Return [X, Y] of the center of cell containing provided text 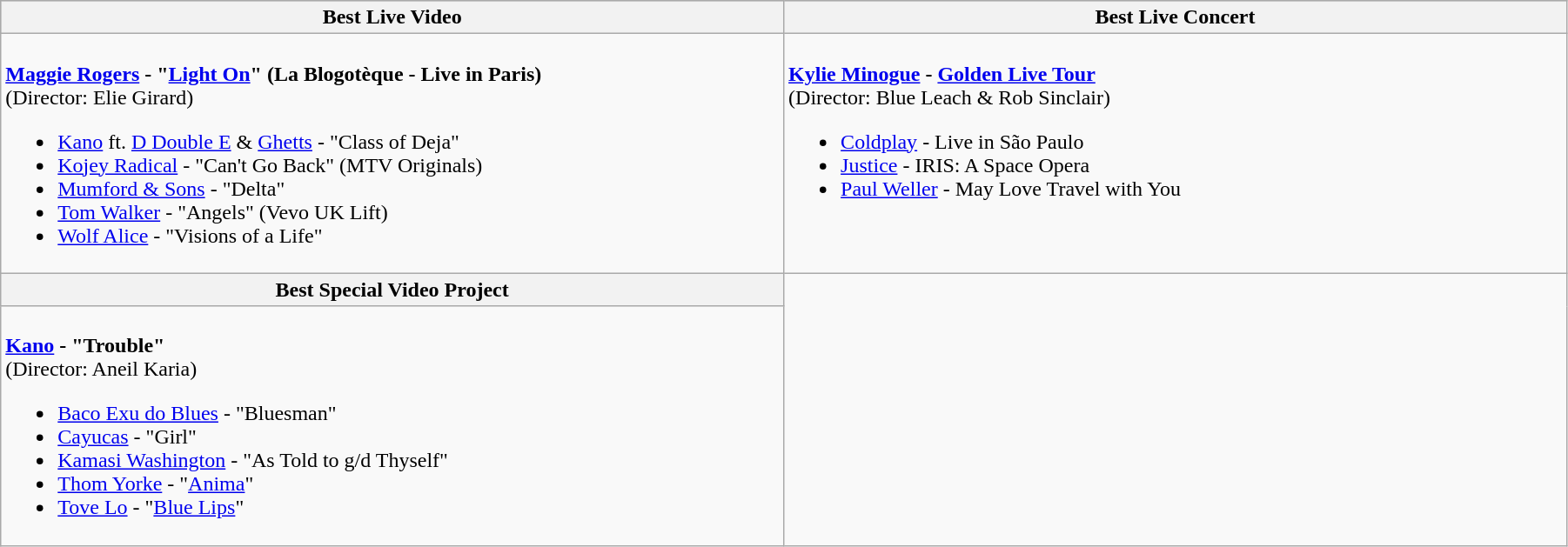
Best Live Concert [1176, 17]
Best Live Video [392, 17]
Best Special Video Project [392, 290]
